From the cell containing the given text, extract its center point as [X, Y] coordinate. 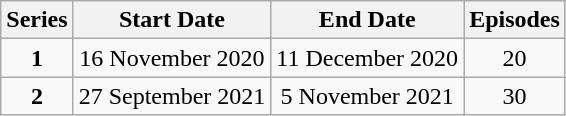
30 [515, 96]
20 [515, 58]
27 September 2021 [172, 96]
2 [37, 96]
5 November 2021 [368, 96]
16 November 2020 [172, 58]
Start Date [172, 20]
11 December 2020 [368, 58]
End Date [368, 20]
Episodes [515, 20]
1 [37, 58]
Series [37, 20]
